Pinpoint the cell where the given text exists, returning its [x, y] midpoint coordinate. 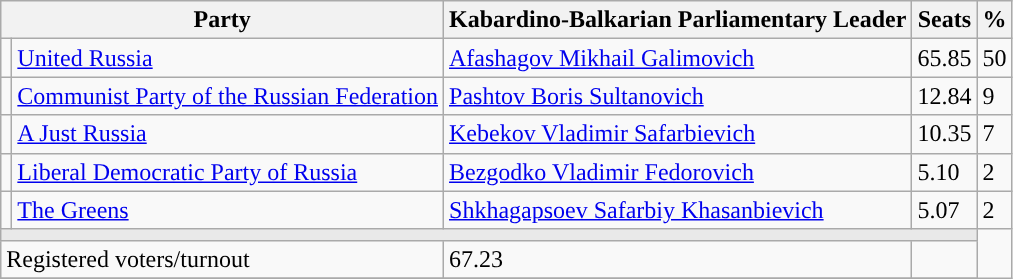
5.07 [944, 210]
% [994, 20]
The Greens [228, 210]
9 [994, 96]
United Russia [228, 58]
5.10 [944, 172]
Kebekov Vladimir Safarbievich [678, 134]
Seats [944, 20]
Liberal Democratic Party of Russia [228, 172]
Pashtov Boris Sultanovich [678, 96]
A Just Russia [228, 134]
Registered voters/turnout [222, 259]
Afashagov Mikhail Galimovich [678, 58]
Bezgodko Vladimir Fedorovich [678, 172]
Communist Party of the Russian Federation [228, 96]
12.84 [944, 96]
7 [994, 134]
67.23 [678, 259]
Shkhagapsoev Safarbiy Khasanbievich [678, 210]
Kabardino-Balkarian Parliamentary Leader [678, 20]
65.85 [944, 58]
Party [222, 20]
50 [994, 58]
10.35 [944, 134]
